Identify which cell holds the provided text, then report its [X, Y] central coordinate. 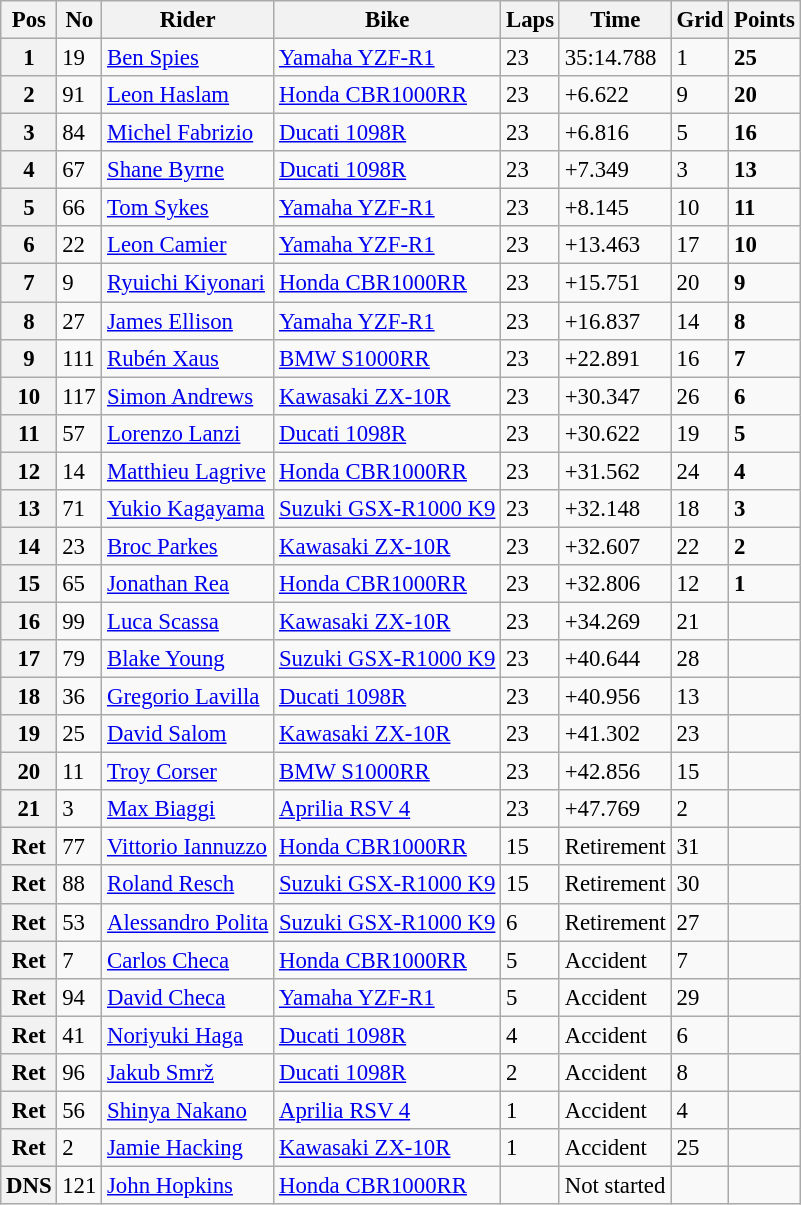
79 [80, 659]
96 [80, 1073]
117 [80, 396]
30 [700, 885]
Noriyuki Haga [188, 1035]
121 [80, 1185]
+16.837 [615, 321]
26 [700, 396]
Tom Sykes [188, 208]
Blake Young [188, 659]
111 [80, 358]
+34.269 [615, 621]
DNS [29, 1185]
James Ellison [188, 321]
+47.769 [615, 809]
+22.891 [615, 358]
Matthieu Lagrive [188, 471]
84 [80, 133]
Yukio Kagayama [188, 509]
65 [80, 584]
+32.148 [615, 509]
Broc Parkes [188, 546]
+15.751 [615, 283]
71 [80, 509]
Ryuichi Kiyonari [188, 283]
Shinya Nakano [188, 1110]
Rubén Xaus [188, 358]
Luca Scassa [188, 621]
+30.347 [615, 396]
Roland Resch [188, 885]
David Salom [188, 734]
+7.349 [615, 170]
Pos [29, 20]
29 [700, 997]
+40.644 [615, 659]
41 [80, 1035]
Alessandro Polita [188, 922]
+31.562 [615, 471]
99 [80, 621]
Not started [615, 1185]
77 [80, 847]
+8.145 [615, 208]
Jonathan Rea [188, 584]
Bike [388, 20]
Grid [700, 20]
+41.302 [615, 734]
31 [700, 847]
Troy Corser [188, 772]
Vittorio Iannuzzo [188, 847]
Time [615, 20]
28 [700, 659]
+13.463 [615, 245]
Jakub Smrž [188, 1073]
Lorenzo Lanzi [188, 433]
+30.622 [615, 433]
Carlos Checa [188, 960]
+6.816 [615, 133]
+32.806 [615, 584]
94 [80, 997]
35:14.788 [615, 58]
Leon Haslam [188, 95]
Laps [530, 20]
91 [80, 95]
66 [80, 208]
Simon Andrews [188, 396]
Points [764, 20]
Max Biaggi [188, 809]
No [80, 20]
53 [80, 922]
56 [80, 1110]
+40.956 [615, 697]
88 [80, 885]
Ben Spies [188, 58]
David Checa [188, 997]
Shane Byrne [188, 170]
Gregorio Lavilla [188, 697]
Michel Fabrizio [188, 133]
36 [80, 697]
67 [80, 170]
+6.622 [615, 95]
Jamie Hacking [188, 1148]
+32.607 [615, 546]
57 [80, 433]
Rider [188, 20]
24 [700, 471]
Leon Camier [188, 245]
+42.856 [615, 772]
John Hopkins [188, 1185]
